Search for the cell housing the specified text and yield its [X, Y] center coordinate. 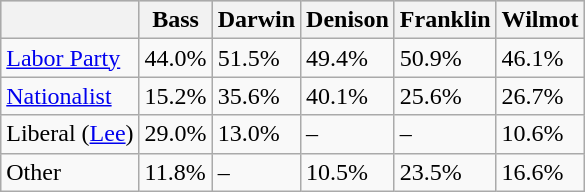
49.4% [348, 58]
23.5% [445, 172]
51.5% [256, 58]
10.5% [348, 172]
35.6% [256, 96]
Liberal (Lee) [70, 134]
50.9% [445, 58]
29.0% [176, 134]
Bass [176, 20]
11.8% [176, 172]
Denison [348, 20]
26.7% [540, 96]
13.0% [256, 134]
Wilmot [540, 20]
Nationalist [70, 96]
46.1% [540, 58]
Labor Party [70, 58]
Other [70, 172]
40.1% [348, 96]
15.2% [176, 96]
Franklin [445, 20]
25.6% [445, 96]
10.6% [540, 134]
44.0% [176, 58]
16.6% [540, 172]
Darwin [256, 20]
